Extract the (x, y) coordinate from the center of the cell holding the provided text.  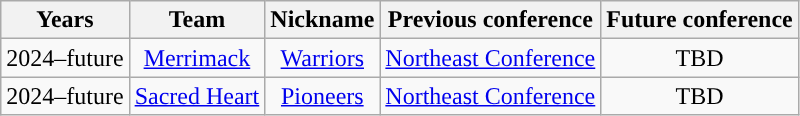
Previous conference (490, 20)
Warriors (322, 58)
Pioneers (322, 96)
Merrimack (197, 58)
Team (197, 20)
Sacred Heart (197, 96)
Nickname (322, 20)
Years (65, 20)
Future conference (700, 20)
